Return (X, Y) of the center of cell containing provided text 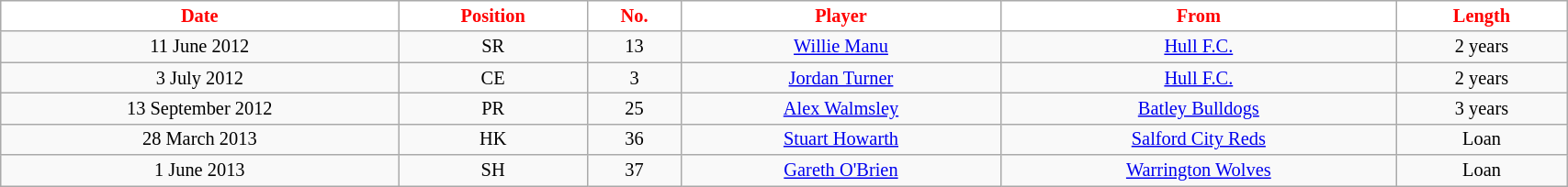
SH (493, 170)
36 (634, 139)
Jordan Turner (841, 78)
Alex Walmsley (841, 108)
Stuart Howarth (841, 139)
Warrington Wolves (1198, 170)
Player (841, 16)
Position (493, 16)
Salford City Reds (1198, 139)
13 September 2012 (200, 108)
28 March 2013 (200, 139)
CE (493, 78)
HK (493, 139)
13 (634, 47)
PR (493, 108)
11 June 2012 (200, 47)
Gareth O'Brien (841, 170)
Length (1481, 16)
Willie Manu (841, 47)
Date (200, 16)
3 years (1481, 108)
SR (493, 47)
25 (634, 108)
From (1198, 16)
3 July 2012 (200, 78)
No. (634, 16)
1 June 2013 (200, 170)
3 (634, 78)
Batley Bulldogs (1198, 108)
37 (634, 170)
